Pinpoint the cell where the given text exists, returning its [x, y] midpoint coordinate. 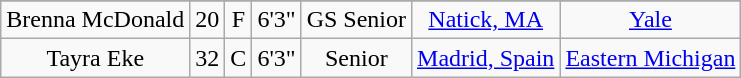
Natick, MA [486, 20]
C [238, 58]
Brenna McDonald [96, 20]
Tayra Eke [96, 58]
20 [208, 20]
Eastern Michigan [650, 58]
Senior [356, 58]
GS Senior [356, 20]
F [238, 20]
Madrid, Spain [486, 58]
32 [208, 58]
Yale [650, 20]
